Detect which cell encompasses the target text, then output its (x, y) center coordinate. 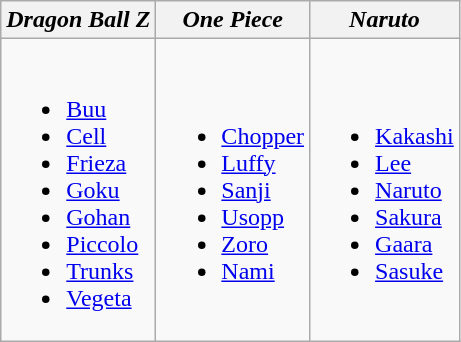
Dragon Ball Z (78, 20)
BuuCellFriezaGokuGohanPiccoloTrunksVegeta (78, 190)
ChopperLuffySanjiUsoppZoroNami (233, 190)
One Piece (233, 20)
Naruto (385, 20)
KakashiLeeNarutoSakuraGaaraSasuke (385, 190)
